Capture the cell that displays the provided text and extract its (x, y) central coordinate. 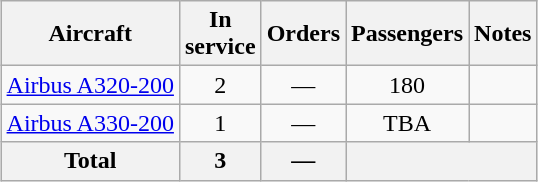
Total (90, 161)
Airbus A330-200 (90, 123)
3 (220, 161)
TBA (408, 123)
2 (220, 85)
180 (408, 85)
Orders (303, 34)
Notes (503, 34)
In service (220, 34)
Passengers (408, 34)
1 (220, 123)
Airbus A320-200 (90, 85)
Aircraft (90, 34)
